Identify which cell holds the provided text, then report its [X, Y] central coordinate. 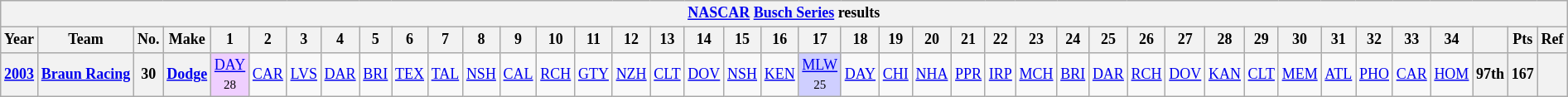
KAN [1225, 75]
Braun Racing [85, 75]
28 [1225, 40]
22 [1001, 40]
4 [340, 40]
14 [704, 40]
NASCAR Busch Series results [784, 13]
PHO [1375, 75]
27 [1185, 40]
MEM [1300, 75]
2 [268, 40]
KEN [779, 75]
Year [20, 40]
3 [303, 40]
TEX [410, 75]
MCH [1036, 75]
31 [1339, 40]
DAY [860, 75]
21 [969, 40]
PPR [969, 75]
MLW25 [820, 75]
29 [1261, 40]
24 [1073, 40]
167 [1522, 75]
CAL [519, 75]
13 [668, 40]
IRP [1001, 75]
8 [482, 40]
NZH [631, 75]
23 [1036, 40]
Pts [1522, 40]
12 [631, 40]
5 [376, 40]
34 [1451, 40]
Team [85, 40]
18 [860, 40]
19 [895, 40]
2003 [20, 75]
CHI [895, 75]
Dodge [187, 75]
ATL [1339, 75]
NHA [932, 75]
97th [1491, 75]
26 [1146, 40]
Ref [1552, 40]
1 [229, 40]
17 [820, 40]
25 [1108, 40]
20 [932, 40]
6 [410, 40]
GTY [594, 75]
32 [1375, 40]
10 [556, 40]
11 [594, 40]
No. [149, 40]
HOM [1451, 75]
TAL [445, 75]
Make [187, 40]
DAY28 [229, 75]
33 [1411, 40]
7 [445, 40]
15 [742, 40]
9 [519, 40]
LVS [303, 75]
16 [779, 40]
